Pinpoint the cell where the given text exists, returning its (x, y) midpoint coordinate. 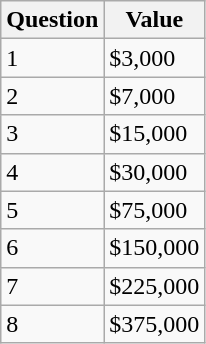
3 (52, 134)
7 (52, 286)
$375,000 (154, 324)
1 (52, 58)
$75,000 (154, 210)
$225,000 (154, 286)
$15,000 (154, 134)
$3,000 (154, 58)
2 (52, 96)
$150,000 (154, 248)
6 (52, 248)
5 (52, 210)
8 (52, 324)
4 (52, 172)
$7,000 (154, 96)
Question (52, 20)
$30,000 (154, 172)
Value (154, 20)
